Locate the cell with the specified text and output its [x, y] center coordinate. 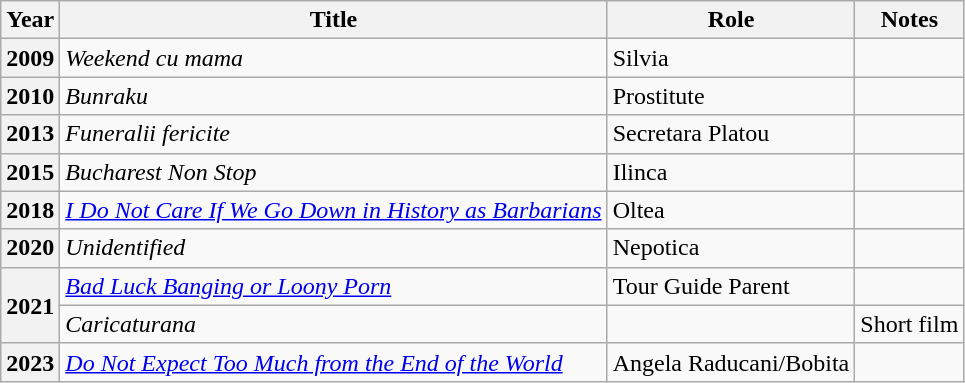
2018 [30, 210]
Short film [910, 324]
Bucharest Non Stop [334, 172]
Caricaturana [334, 324]
2009 [30, 58]
Prostitute [731, 96]
2020 [30, 248]
Role [731, 20]
Silvia [731, 58]
Bad Luck Banging or Loony Porn [334, 286]
2023 [30, 362]
Year [30, 20]
2021 [30, 305]
2015 [30, 172]
Secretara Platou [731, 134]
Oltea [731, 210]
Funeralii fericite [334, 134]
Unidentified [334, 248]
Angela Raducani/Bobita [731, 362]
Weekend cu mama [334, 58]
Nepotica [731, 248]
Notes [910, 20]
Tour Guide Parent [731, 286]
2013 [30, 134]
Title [334, 20]
Do Not Expect Too Much from the End of the World [334, 362]
2010 [30, 96]
I Do Not Care If We Go Down in History as Barbarians [334, 210]
Bunraku [334, 96]
Ilinca [731, 172]
